Locate the cell with the specified text and output its (x, y) center coordinate. 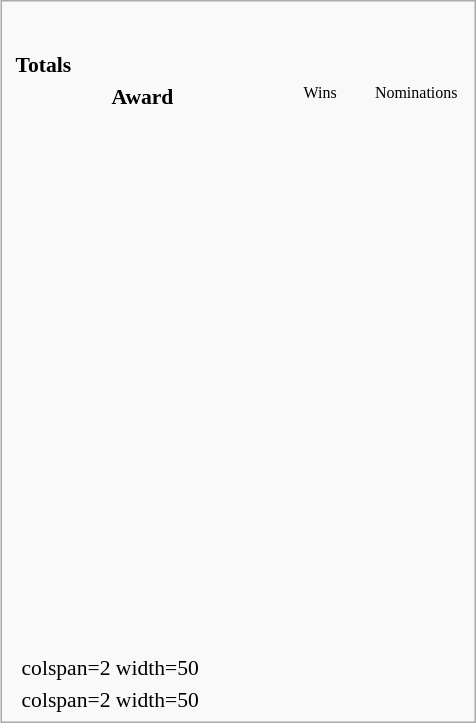
Totals Award Wins Nominations (239, 336)
Totals (238, 65)
Nominations (416, 96)
Wins (320, 96)
Award (142, 96)
